Determine the (x, y) coordinate at the center of the cell enclosing the given text.  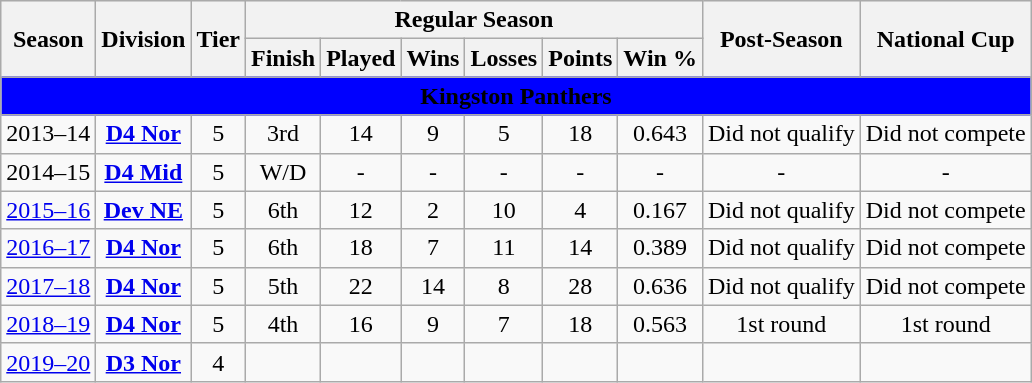
Regular Season (474, 20)
Win % (660, 58)
16 (361, 324)
Losses (504, 58)
Post-Season (781, 39)
2016–17 (48, 248)
0.643 (660, 134)
0.167 (660, 210)
0.563 (660, 324)
Kingston Panthers (516, 96)
2013–14 (48, 134)
Tier (218, 39)
W/D (284, 172)
11 (504, 248)
Finish (284, 58)
4th (284, 324)
2019–20 (48, 362)
2014–15 (48, 172)
D4 Mid (144, 172)
Dev NE (144, 210)
Points (580, 58)
Wins (433, 58)
Played (361, 58)
8 (504, 286)
National Cup (946, 39)
0.389 (660, 248)
2 (433, 210)
12 (361, 210)
10 (504, 210)
D3 Nor (144, 362)
Season (48, 39)
2015–16 (48, 210)
0.636 (660, 286)
3rd (284, 134)
2018–19 (48, 324)
Division (144, 39)
22 (361, 286)
2017–18 (48, 286)
5th (284, 286)
28 (580, 286)
